Return (x, y) of the center of cell containing provided text 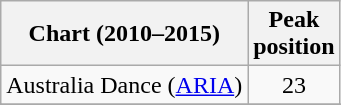
23 (294, 85)
Chart (2010–2015) (124, 34)
Peakposition (294, 34)
Australia Dance (ARIA) (124, 85)
